Pinpoint the cell where the given text exists, returning its [X, Y] midpoint coordinate. 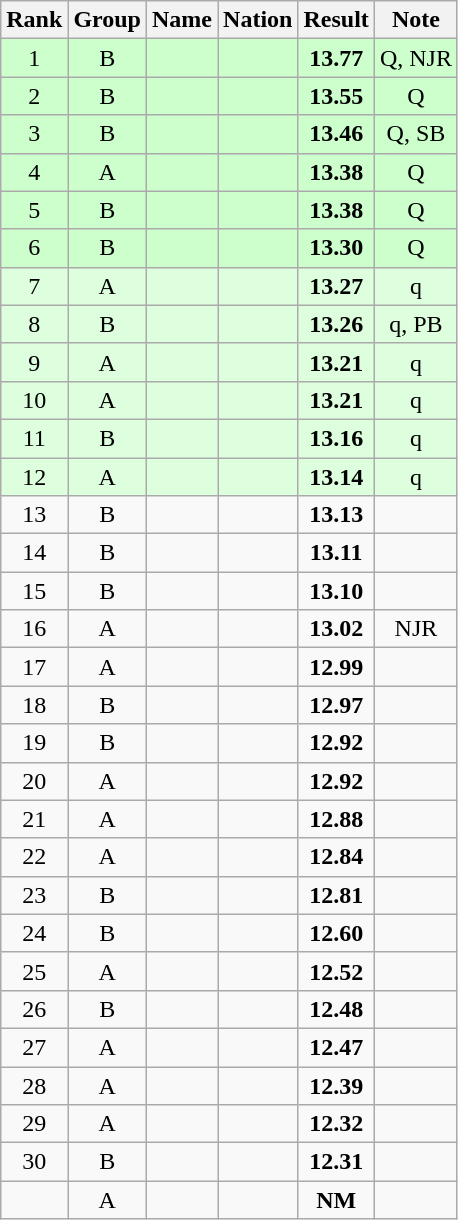
4 [34, 172]
11 [34, 438]
12.81 [336, 895]
13.13 [336, 515]
12.47 [336, 1047]
12.84 [336, 857]
10 [34, 400]
19 [34, 743]
13.46 [336, 134]
29 [34, 1124]
9 [34, 362]
Q, SB [416, 134]
13.77 [336, 58]
27 [34, 1047]
12.52 [336, 971]
13.14 [336, 477]
13.16 [336, 438]
12.32 [336, 1124]
16 [34, 629]
12.97 [336, 705]
13 [34, 515]
6 [34, 248]
Note [416, 20]
2 [34, 96]
Name [182, 20]
12.39 [336, 1085]
22 [34, 857]
14 [34, 553]
7 [34, 286]
Rank [34, 20]
12 [34, 477]
25 [34, 971]
21 [34, 819]
Nation [258, 20]
24 [34, 933]
23 [34, 895]
13.02 [336, 629]
13.30 [336, 248]
13.26 [336, 324]
8 [34, 324]
28 [34, 1085]
13.10 [336, 591]
5 [34, 210]
NJR [416, 629]
18 [34, 705]
20 [34, 781]
1 [34, 58]
12.31 [336, 1162]
12.99 [336, 667]
15 [34, 591]
12.60 [336, 933]
3 [34, 134]
13.55 [336, 96]
12.48 [336, 1009]
30 [34, 1162]
17 [34, 667]
13.27 [336, 286]
12.88 [336, 819]
Group [108, 20]
13.11 [336, 553]
q, PB [416, 324]
NM [336, 1200]
Q, NJR [416, 58]
Result [336, 20]
26 [34, 1009]
